Return (x, y) of the center of cell containing provided text 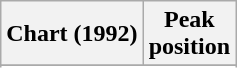
Chart (1992) (72, 34)
Peak position (189, 34)
